Search for the cell housing the specified text and yield its [x, y] center coordinate. 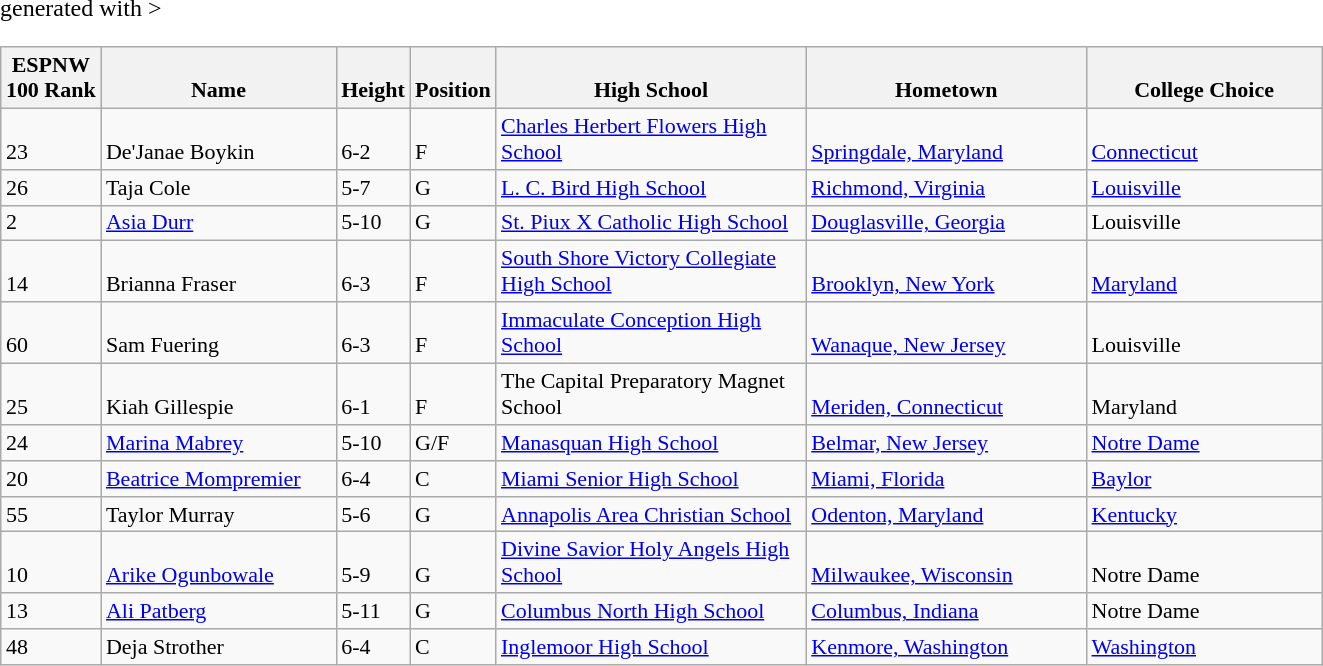
Deja Strother [218, 647]
Sam Fuering [218, 332]
20 [51, 478]
Miami, Florida [946, 478]
L. C. Bird High School [651, 187]
48 [51, 647]
ESPNW100 Rank [51, 78]
Ali Patberg [218, 611]
Arike Ogunbowale [218, 562]
College Choice [1204, 78]
Connecticut [1204, 138]
5-9 [373, 562]
Springdale, Maryland [946, 138]
Columbus North High School [651, 611]
10 [51, 562]
60 [51, 332]
23 [51, 138]
Marina Mabrey [218, 443]
The Capital Preparatory Magnet School [651, 394]
Washington [1204, 647]
Wanaque, New Jersey [946, 332]
26 [51, 187]
55 [51, 514]
Taja Cole [218, 187]
Manasquan High School [651, 443]
13 [51, 611]
25 [51, 394]
Divine Savior Holy Angels High School [651, 562]
Annapolis Area Christian School [651, 514]
Douglasville, Georgia [946, 223]
Immaculate Conception High School [651, 332]
Position [453, 78]
5-11 [373, 611]
Milwaukee, Wisconsin [946, 562]
Belmar, New Jersey [946, 443]
Hometown [946, 78]
Taylor Murray [218, 514]
De'Janae Boykin [218, 138]
G/F [453, 443]
Kiah Gillespie [218, 394]
6-1 [373, 394]
St. Piux X Catholic High School [651, 223]
Kentucky [1204, 514]
Height [373, 78]
2 [51, 223]
Columbus, Indiana [946, 611]
Richmond, Virginia [946, 187]
Kenmore, Washington [946, 647]
Asia Durr [218, 223]
Miami Senior High School [651, 478]
6-2 [373, 138]
Baylor [1204, 478]
Odenton, Maryland [946, 514]
High School [651, 78]
5-7 [373, 187]
Name [218, 78]
24 [51, 443]
Meriden, Connecticut [946, 394]
South Shore Victory Collegiate High School [651, 272]
Charles Herbert Flowers High School [651, 138]
Beatrice Mompremier [218, 478]
Brianna Fraser [218, 272]
Inglemoor High School [651, 647]
5-6 [373, 514]
Brooklyn, New York [946, 272]
14 [51, 272]
